Capture the cell that displays the provided text and extract its (X, Y) central coordinate. 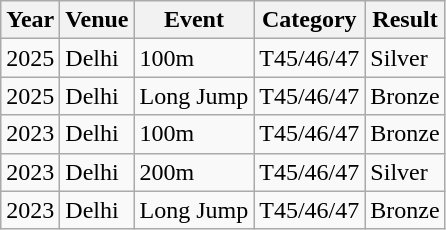
Venue (97, 20)
200m (194, 172)
Event (194, 20)
Category (310, 20)
Year (30, 20)
Result (405, 20)
